Locate the cell with the specified text and output its [X, Y] center coordinate. 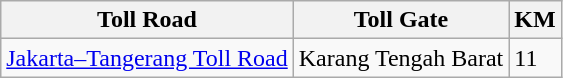
Karang Tengah Barat [401, 58]
Toll Gate [401, 20]
Jakarta–Tangerang Toll Road [147, 58]
11 [535, 58]
KM [535, 20]
Toll Road [147, 20]
